Extract the [X, Y] coordinate from the center of the cell holding the provided text.  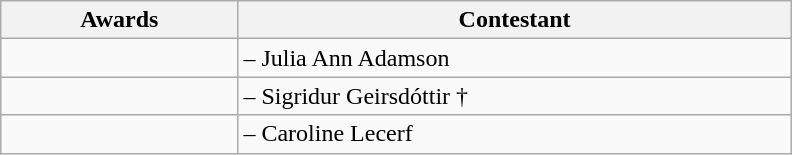
– Caroline Lecerf [514, 134]
Contestant [514, 20]
Awards [120, 20]
– Sigridur Geirsdóttir † [514, 96]
– Julia Ann Adamson [514, 58]
